Pinpoint the cell where the given text exists, returning its [X, Y] midpoint coordinate. 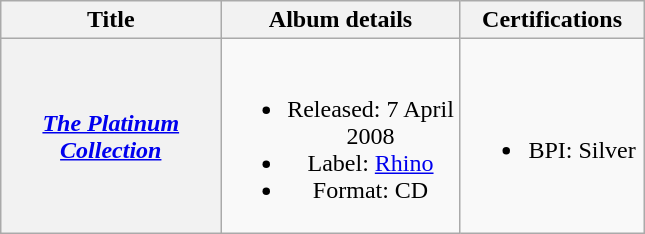
Certifications [552, 20]
Album details [340, 20]
BPI: Silver [552, 136]
The Platinum Collection [111, 136]
Title [111, 20]
Released: 7 April 2008Label: RhinoFormat: CD [340, 136]
